Provide the [x, y] coordinate of the cell's center where the given text is located.  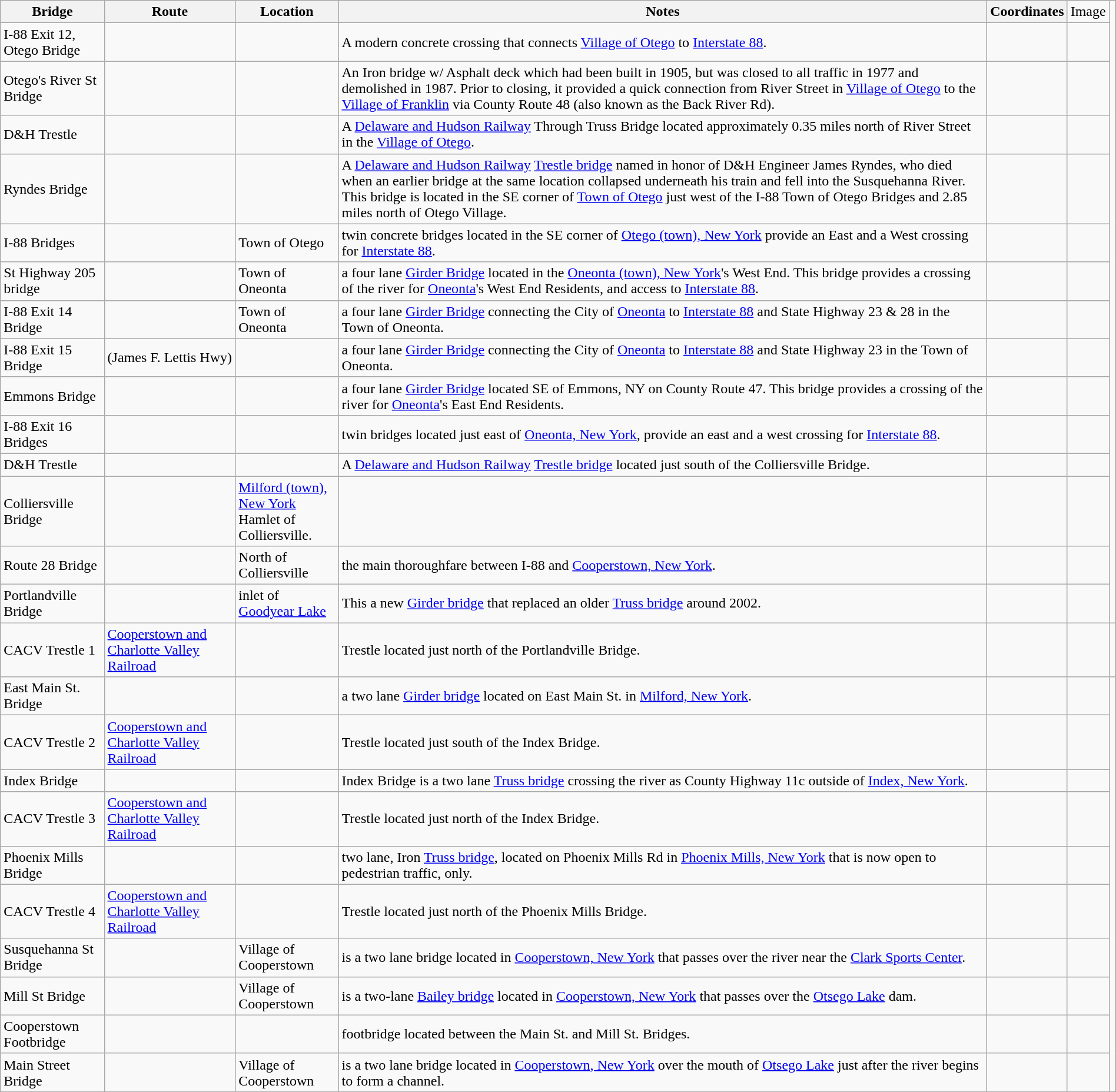
Emmons Bridge [52, 396]
CACV Trestle 1 [52, 650]
I-88 Exit 16 Bridges [52, 434]
North of Colliersville [287, 565]
CACV Trestle 2 [52, 742]
Trestle located just south of the Index Bridge. [663, 742]
inlet of Goodyear Lake [287, 604]
Location [287, 12]
footbridge located between the Main St. and Mill St. Bridges. [663, 1034]
a four lane Girder Bridge located SE of Emmons, NY on County Route 47. This bridge provides a crossing of the river for Oneonta's East End Residents. [663, 396]
Main Street Bridge [52, 1073]
Otego's River St Bridge [52, 88]
Route [170, 12]
Trestle located just north of the Phoenix Mills Bridge. [663, 911]
is a two lane bridge located in Cooperstown, New York that passes over the river near the Clark Sports Center. [663, 957]
Phoenix Mills Bridge [52, 865]
This a new Girder bridge that replaced an older Truss bridge around 2002. [663, 604]
East Main St. Bridge [52, 696]
Index Bridge is a two lane Truss bridge crossing the river as County Highway 11c outside of Index, New York. [663, 781]
Portlandville Bridge [52, 604]
I-88 Exit 14 Bridge [52, 319]
Notes [663, 12]
I-88 Bridges [52, 243]
CACV Trestle 3 [52, 819]
Cooperstown Footbridge [52, 1034]
(James F. Lettis Hwy) [170, 358]
Index Bridge [52, 781]
is a two-lane Bailey bridge located in Cooperstown, New York that passes over the Otsego Lake dam. [663, 996]
twin bridges located just east of Oneonta, New York, provide an east and a west crossing for Interstate 88. [663, 434]
twin concrete bridges located in the SE corner of Otego (town), New York provide an East and a West crossing for Interstate 88. [663, 243]
a four lane Girder Bridge connecting the City of Oneonta to Interstate 88 and State Highway 23 in the Town of Oneonta. [663, 358]
Town of Otego [287, 243]
Trestle located just north of the Portlandville Bridge. [663, 650]
A Delaware and Hudson Railway Trestle bridge located just south of the Colliersville Bridge. [663, 464]
A Delaware and Hudson Railway Through Truss Bridge located approximately 0.35 miles north of River Street in the Village of Otego. [663, 134]
St Highway 205 bridge [52, 281]
A modern concrete crossing that connects Village of Otego to Interstate 88. [663, 42]
two lane, Iron Truss bridge, located on Phoenix Mills Rd in Phoenix Mills, New York that is now open to pedestrian traffic, only. [663, 865]
Image [1088, 12]
a two lane Girder bridge located on East Main St. in Milford, New York. [663, 696]
the main thoroughfare between I-88 and Cooperstown, New York. [663, 565]
Susquehanna St Bridge [52, 957]
a four lane Girder Bridge connecting the City of Oneonta to Interstate 88 and State Highway 23 & 28 in the Town of Oneonta. [663, 319]
Milford (town), New YorkHamlet of Colliersville. [287, 511]
Bridge [52, 12]
Mill St Bridge [52, 996]
CACV Trestle 4 [52, 911]
is a two lane bridge located in Cooperstown, New York over the mouth of Otsego Lake just after the river begins to form a channel. [663, 1073]
Colliersville Bridge [52, 511]
Route 28 Bridge [52, 565]
Coordinates [1027, 12]
Trestle located just north of the Index Bridge. [663, 819]
I-88 Exit 12, Otego Bridge [52, 42]
Ryndes Bridge [52, 188]
I-88 Exit 15 Bridge [52, 358]
